From the cell containing the given text, extract its center point as [x, y] coordinate. 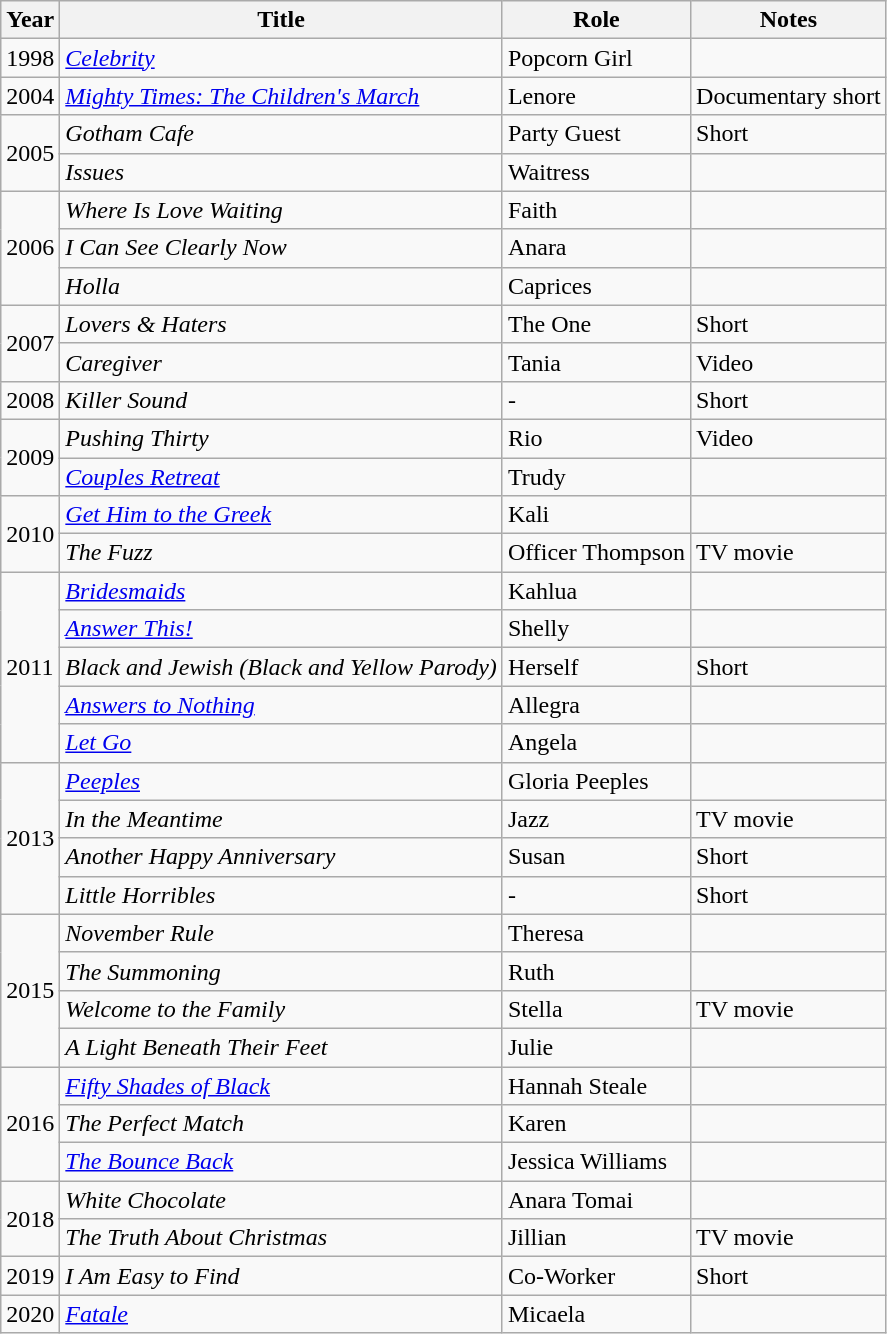
2011 [30, 667]
2016 [30, 1123]
Where Is Love Waiting [282, 210]
Gotham Cafe [282, 134]
Stella [596, 1009]
Officer Thompson [596, 553]
Couples Retreat [282, 477]
Theresa [596, 933]
Caprices [596, 286]
Rio [596, 438]
Julie [596, 1047]
Celebrity [282, 58]
Karen [596, 1124]
Bridesmaids [282, 591]
Hannah Steale [596, 1085]
2019 [30, 1276]
Role [596, 20]
Lenore [596, 96]
Documentary short [789, 96]
Title [282, 20]
Angela [596, 743]
The Truth About Christmas [282, 1238]
Allegra [596, 705]
2004 [30, 96]
Jazz [596, 819]
2018 [30, 1219]
Popcorn Girl [596, 58]
The Bounce Back [282, 1162]
Answer This! [282, 629]
The Fuzz [282, 553]
In the Meantime [282, 819]
Susan [596, 857]
Welcome to the Family [282, 1009]
2008 [30, 400]
Lovers & Haters [282, 324]
A Light Beneath Their Feet [282, 1047]
November Rule [282, 933]
Shelly [596, 629]
Co-Worker [596, 1276]
Notes [789, 20]
Little Horribles [282, 895]
2015 [30, 990]
Ruth [596, 971]
2010 [30, 534]
White Chocolate [282, 1200]
Anara Tomai [596, 1200]
Holla [282, 286]
Killer Sound [282, 400]
1998 [30, 58]
Black and Jewish (Black and Yellow Parody) [282, 667]
2020 [30, 1314]
Gloria Peeples [596, 781]
Herself [596, 667]
Jessica Williams [596, 1162]
The Summoning [282, 971]
Faith [596, 210]
The One [596, 324]
Caregiver [282, 362]
2007 [30, 343]
Micaela [596, 1314]
Let Go [282, 743]
Issues [282, 172]
2006 [30, 248]
Kahlua [596, 591]
2013 [30, 838]
Fifty Shades of Black [282, 1085]
Pushing Thirty [282, 438]
I Am Easy to Find [282, 1276]
Peeples [282, 781]
2005 [30, 153]
Waitress [596, 172]
Fatale [282, 1314]
Get Him to the Greek [282, 515]
Jillian [596, 1238]
Tania [596, 362]
Anara [596, 248]
I Can See Clearly Now [282, 248]
Party Guest [596, 134]
Trudy [596, 477]
Answers to Nothing [282, 705]
Year [30, 20]
Kali [596, 515]
The Perfect Match [282, 1124]
Mighty Times: The Children's March [282, 96]
Another Happy Anniversary [282, 857]
2009 [30, 457]
